Capture the cell that displays the provided text and extract its [X, Y] central coordinate. 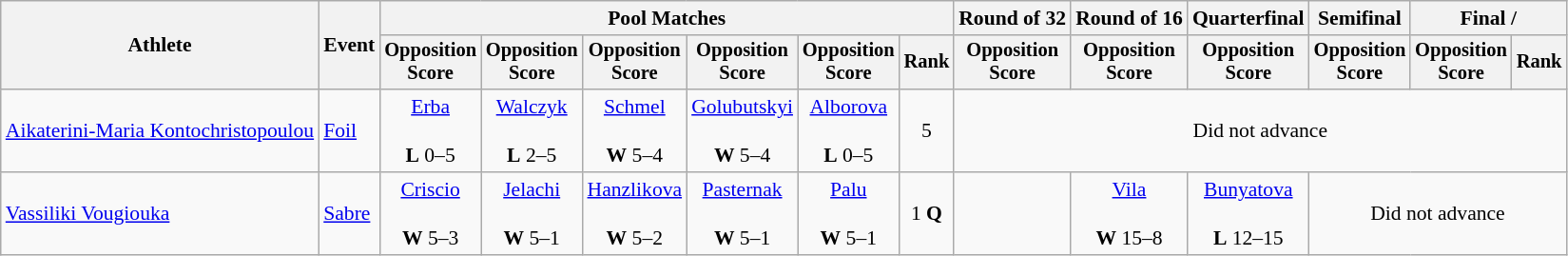
Event [349, 46]
AlborovaL 0–5 [848, 131]
Vassiliki Vougiouka [160, 213]
ErbaL 0–5 [430, 131]
WalczykL 2–5 [532, 131]
1 Q [927, 213]
Sabre [349, 213]
VilaW 15–8 [1130, 213]
PaluW 5–1 [848, 213]
Aikaterini-Maria Kontochristopoulou [160, 131]
Final / [1488, 18]
Semifinal [1360, 18]
PasternakW 5–1 [742, 213]
Round of 32 [1012, 18]
5 [927, 131]
Athlete [160, 46]
SchmelW 5–4 [634, 131]
JelachiW 5–1 [532, 213]
Quarterfinal [1249, 18]
HanzlikovaW 5–2 [634, 213]
Pool Matches [667, 18]
GolubutskyiW 5–4 [742, 131]
CriscioW 5–3 [430, 213]
Foil [349, 131]
Round of 16 [1130, 18]
BunyatovaL 12–15 [1249, 213]
